Find where the given text appears and provide that cell's center as [X, Y] coordinate. 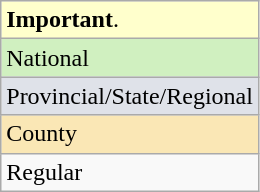
Provincial/State/Regional [130, 96]
National [130, 58]
Regular [130, 172]
County [130, 134]
Important. [130, 20]
